Pinpoint the cell where the given text exists, returning its (x, y) midpoint coordinate. 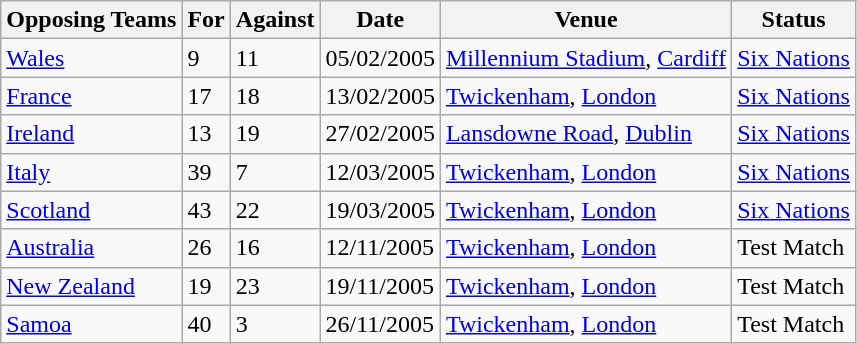
18 (275, 96)
27/02/2005 (380, 134)
13/02/2005 (380, 96)
40 (206, 324)
9 (206, 58)
43 (206, 210)
Samoa (92, 324)
26/11/2005 (380, 324)
05/02/2005 (380, 58)
Against (275, 20)
7 (275, 172)
Opposing Teams (92, 20)
16 (275, 248)
Millennium Stadium, Cardiff (586, 58)
Italy (92, 172)
Ireland (92, 134)
Status (794, 20)
Wales (92, 58)
19/03/2005 (380, 210)
France (92, 96)
12/03/2005 (380, 172)
13 (206, 134)
Scotland (92, 210)
12/11/2005 (380, 248)
11 (275, 58)
19/11/2005 (380, 286)
Australia (92, 248)
17 (206, 96)
26 (206, 248)
22 (275, 210)
Lansdowne Road, Dublin (586, 134)
For (206, 20)
New Zealand (92, 286)
3 (275, 324)
Venue (586, 20)
39 (206, 172)
Date (380, 20)
23 (275, 286)
